Locate the cell with the specified text and output its [X, Y] center coordinate. 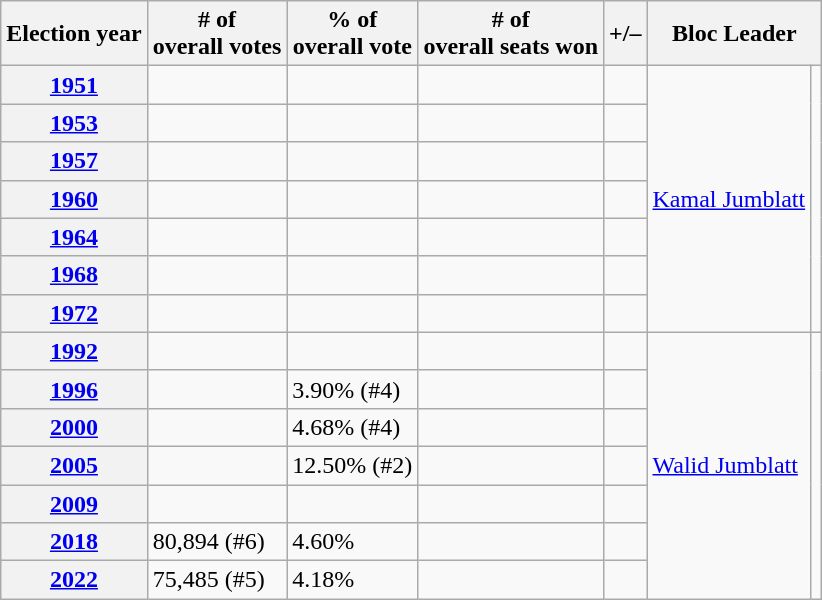
Kamal Jumblatt [729, 199]
# ofoverall seats won [511, 34]
1992 [74, 351]
# ofoverall votes [217, 34]
80,894 (#6) [217, 542]
4.60% [352, 542]
Election year [74, 34]
1968 [74, 275]
Bloc Leader [734, 34]
75,485 (#5) [217, 580]
1964 [74, 237]
1996 [74, 389]
2018 [74, 542]
3.90% (#4) [352, 389]
1960 [74, 199]
1951 [74, 85]
2005 [74, 465]
Walid Jumblatt [729, 465]
1953 [74, 123]
1972 [74, 313]
4.68% (#4) [352, 427]
% ofoverall vote [352, 34]
4.18% [352, 580]
2022 [74, 580]
2000 [74, 427]
1957 [74, 161]
12.50% (#2) [352, 465]
2009 [74, 503]
+/– [626, 34]
